For the text-containing cell, return its midpoint in [X, Y] coordinate format. 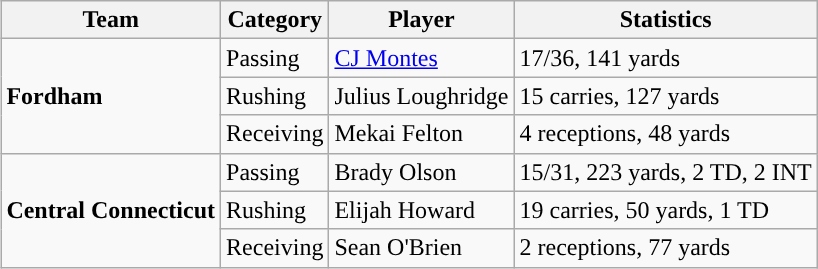
Elijah Howard [422, 210]
15 carries, 127 yards [666, 96]
17/36, 141 yards [666, 58]
19 carries, 50 yards, 1 TD [666, 210]
Fordham [111, 96]
Statistics [666, 20]
Central Connecticut [111, 210]
Team [111, 20]
15/31, 223 yards, 2 TD, 2 INT [666, 172]
2 receptions, 77 yards [666, 248]
CJ Montes [422, 58]
Player [422, 20]
Sean O'Brien [422, 248]
Brady Olson [422, 172]
Mekai Felton [422, 134]
Category [275, 20]
Julius Loughridge [422, 96]
4 receptions, 48 yards [666, 134]
